For the text-containing cell, return its midpoint in [X, Y] coordinate format. 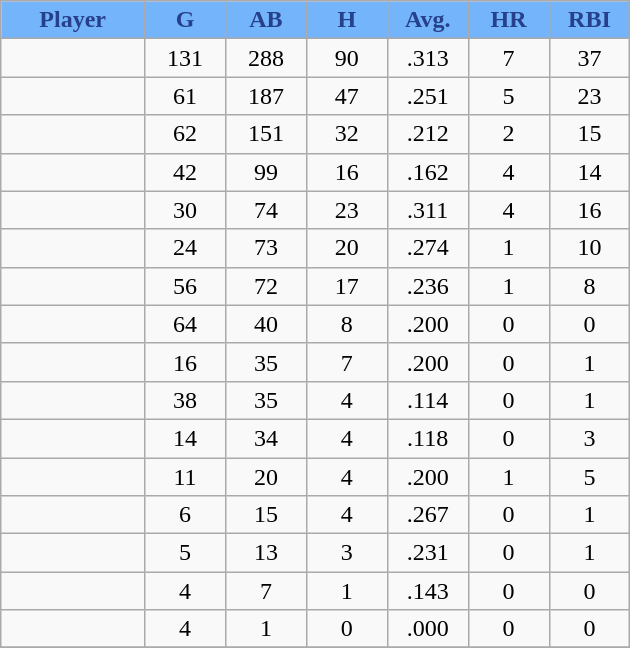
.274 [428, 248]
74 [266, 210]
73 [266, 248]
42 [186, 172]
32 [346, 134]
Avg. [428, 20]
24 [186, 248]
.212 [428, 134]
288 [266, 58]
64 [186, 324]
.118 [428, 438]
.311 [428, 210]
.236 [428, 286]
.251 [428, 96]
.114 [428, 400]
RBI [590, 20]
.267 [428, 515]
.231 [428, 553]
187 [266, 96]
72 [266, 286]
13 [266, 553]
56 [186, 286]
30 [186, 210]
G [186, 20]
151 [266, 134]
.162 [428, 172]
11 [186, 477]
47 [346, 96]
6 [186, 515]
38 [186, 400]
2 [508, 134]
HR [508, 20]
131 [186, 58]
40 [266, 324]
34 [266, 438]
62 [186, 134]
.143 [428, 591]
61 [186, 96]
Player [73, 20]
AB [266, 20]
90 [346, 58]
99 [266, 172]
H [346, 20]
37 [590, 58]
.313 [428, 58]
17 [346, 286]
10 [590, 248]
.000 [428, 629]
